Determine the [x, y] coordinate at the center of the cell enclosing the given text.  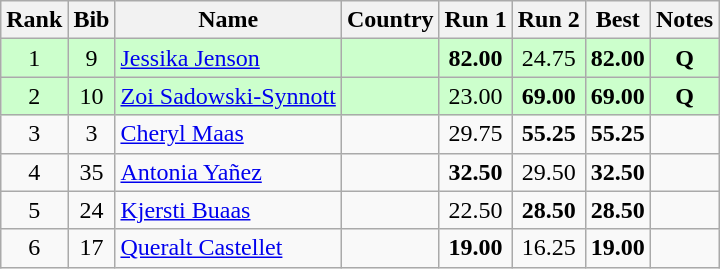
6 [34, 248]
Country [390, 20]
35 [92, 172]
Jessika Jenson [228, 58]
Bib [92, 20]
29.75 [476, 134]
Notes [684, 20]
9 [92, 58]
24.75 [548, 58]
Zoi Sadowski-Synnott [228, 96]
Antonia Yañez [228, 172]
10 [92, 96]
17 [92, 248]
Queralt Castellet [228, 248]
Kjersti Buaas [228, 210]
2 [34, 96]
23.00 [476, 96]
Best [618, 20]
Run 2 [548, 20]
Cheryl Maas [228, 134]
Name [228, 20]
1 [34, 58]
4 [34, 172]
22.50 [476, 210]
Run 1 [476, 20]
Rank [34, 20]
29.50 [548, 172]
24 [92, 210]
5 [34, 210]
16.25 [548, 248]
